From the cell containing the given text, extract its center point as (X, Y) coordinate. 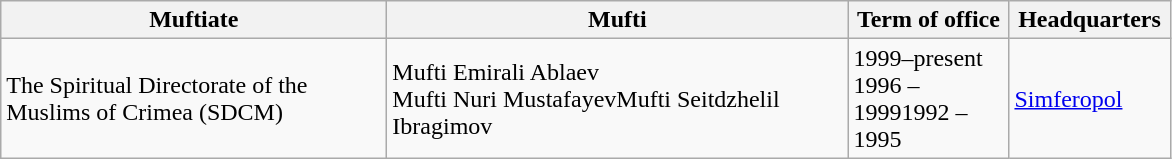
Term of office (928, 20)
1999–present1996 – 19991992 – 1995 (928, 98)
Muftiate (194, 20)
Mufti (618, 20)
Simferopol (1090, 98)
The Spiritual Directorate of the Muslims of Crimea (SDCM) (194, 98)
Headquarters (1090, 20)
Mufti Emirali AblaevMufti Nuri MustafayevMufti Seitdzhelil Ibragimov (618, 98)
